Output the (x, y) coordinate of the center of the cell containing the given text.  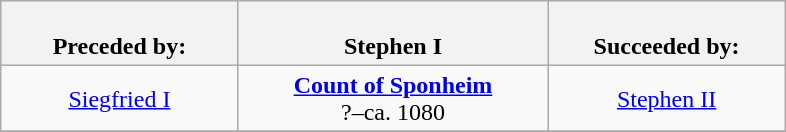
Stephen II (667, 98)
Preceded by: (119, 34)
Siegfried I (119, 98)
Succeeded by: (667, 34)
Stephen I (392, 34)
Count of Sponheim?–ca. 1080 (392, 98)
